Pinpoint the cell where the given text exists, returning its [x, y] midpoint coordinate. 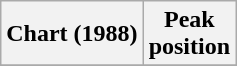
Peakposition [189, 34]
Chart (1988) [72, 34]
